From the cell containing the given text, extract its center point as (x, y) coordinate. 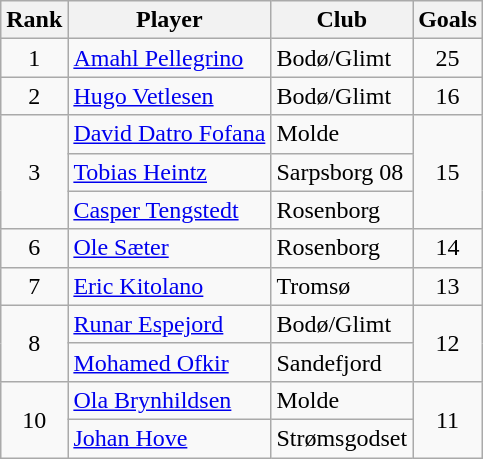
Amahl Pellegrino (170, 58)
Player (170, 20)
Tromsø (342, 286)
8 (34, 343)
12 (448, 343)
Ola Brynhildsen (170, 400)
13 (448, 286)
16 (448, 96)
Runar Espejord (170, 324)
6 (34, 248)
Casper Tengstedt (170, 210)
Mohamed Ofkir (170, 362)
14 (448, 248)
1 (34, 58)
Ole Sæter (170, 248)
Sandefjord (342, 362)
Rank (34, 20)
2 (34, 96)
Sarpsborg 08 (342, 172)
Strømsgodset (342, 438)
25 (448, 58)
Hugo Vetlesen (170, 96)
Goals (448, 20)
11 (448, 419)
3 (34, 172)
Johan Hove (170, 438)
15 (448, 172)
David Datro Fofana (170, 134)
Eric Kitolano (170, 286)
Club (342, 20)
7 (34, 286)
10 (34, 419)
Tobias Heintz (170, 172)
